Determine the (x, y) coordinate at the center of the cell enclosing the given text.  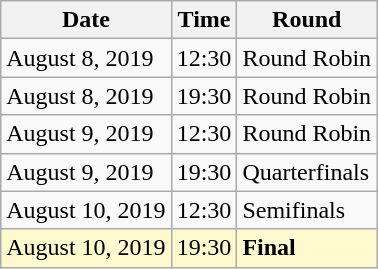
Round (307, 20)
Semifinals (307, 210)
Quarterfinals (307, 172)
Time (204, 20)
Date (86, 20)
Final (307, 248)
